Scan for the cell matching the given text and deliver its (X, Y) coordinate at center. 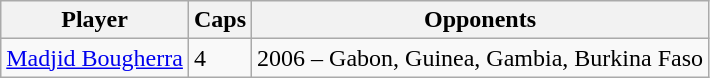
Opponents (480, 20)
2006 – Gabon, Guinea, Gambia, Burkina Faso (480, 58)
Madjid Bougherra (95, 58)
4 (220, 58)
Caps (220, 20)
Player (95, 20)
